Return the [x, y] coordinate for the center point of the cell that contains the specified text.  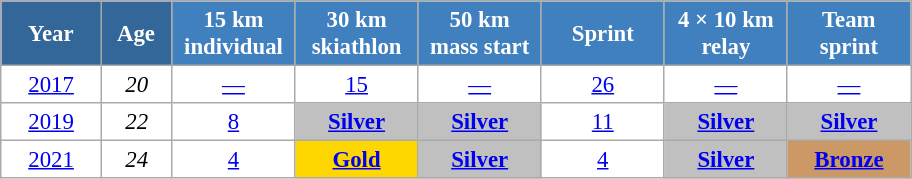
11 [602, 122]
4 × 10 km relay [726, 34]
Sprint [602, 34]
2017 [52, 85]
2019 [52, 122]
Age [136, 34]
15 [356, 85]
20 [136, 85]
Team sprint [848, 34]
50 km mass start [480, 34]
24 [136, 160]
Bronze [848, 160]
Year [52, 34]
Gold [356, 160]
26 [602, 85]
15 km individual [234, 34]
22 [136, 122]
30 km skiathlon [356, 34]
2021 [52, 160]
8 [234, 122]
